For the text-containing cell, return its midpoint in (x, y) coordinate format. 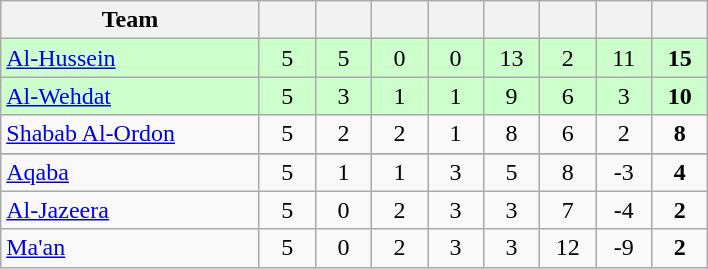
9 (512, 96)
-4 (624, 210)
-3 (624, 172)
7 (568, 210)
15 (680, 58)
Team (130, 20)
Shabab Al-Ordon (130, 134)
Al-Hussein (130, 58)
13 (512, 58)
10 (680, 96)
4 (680, 172)
Al-Wehdat (130, 96)
-9 (624, 248)
12 (568, 248)
Al-Jazeera (130, 210)
Aqaba (130, 172)
Ma'an (130, 248)
11 (624, 58)
